Output the (x, y) coordinate of the center of the cell containing the given text.  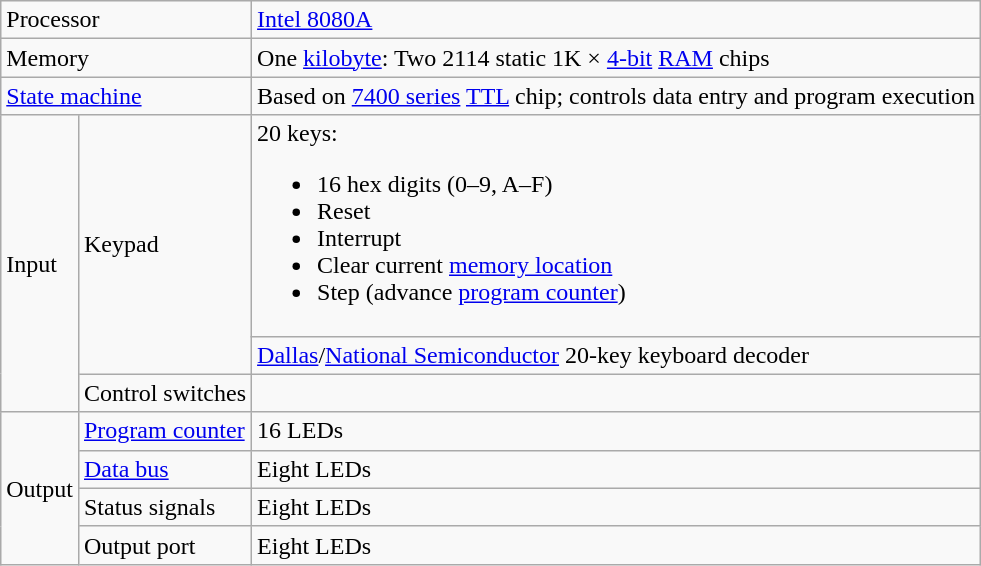
Control switches (164, 393)
One kilobyte: Two 2114 static 1K × 4-bit RAM chips (616, 58)
Status signals (164, 507)
Intel 8080A (616, 20)
State machine (126, 96)
Memory (126, 58)
Input (40, 264)
Processor (126, 20)
Output (40, 488)
Dallas/National Semiconductor 20-key keyboard decoder (616, 355)
Based on 7400 series TTL chip; controls data entry and program execution (616, 96)
Program counter (164, 431)
Output port (164, 545)
20 keys:16 hex digits (0–9, A–F)ResetInterruptClear current memory locationStep (advance program counter) (616, 226)
16 LEDs (616, 431)
Keypad (164, 244)
Data bus (164, 469)
